Return the (x, y) coordinate for the center point of the cell that contains the specified text.  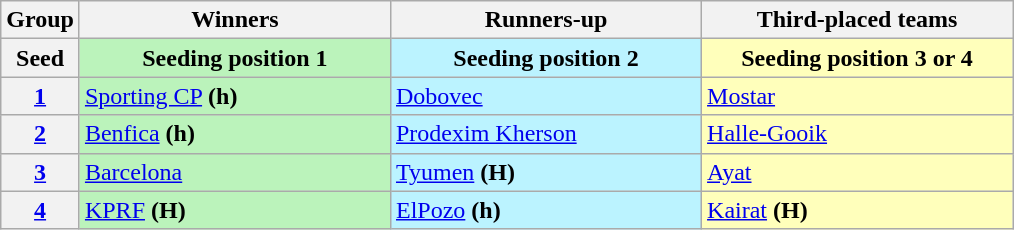
Barcelona (234, 172)
Seed (40, 58)
Seeding position 3 or 4 (858, 58)
ElPozo (h) (546, 210)
3 (40, 172)
Kairat (H) (858, 210)
Group (40, 20)
Ayat (858, 172)
Mostar (858, 96)
Prodexim Kherson (546, 134)
Tyumen (H) (546, 172)
Halle-Gooik (858, 134)
2 (40, 134)
Winners (234, 20)
Dobovec (546, 96)
4 (40, 210)
KPRF (H) (234, 210)
Third-placed teams (858, 20)
Runners-up (546, 20)
Benfica (h) (234, 134)
Seeding position 1 (234, 58)
1 (40, 96)
Seeding position 2 (546, 58)
Sporting CP (h) (234, 96)
